Output the (X, Y) coordinate of the center of the cell containing the given text.  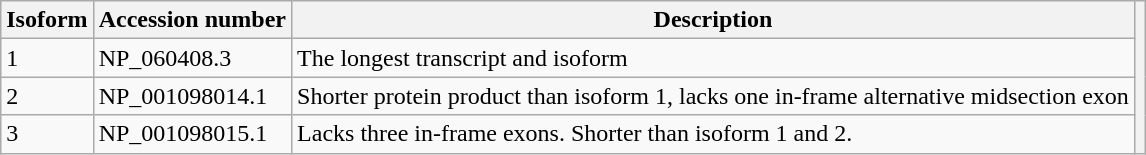
The longest transcript and isoform (714, 58)
Accession number (192, 20)
3 (47, 134)
Lacks three in-frame exons. Shorter than isoform 1 and 2. (714, 134)
NP_001098014.1 (192, 96)
NP_001098015.1 (192, 134)
2 (47, 96)
Isoform (47, 20)
1 (47, 58)
Shorter protein product than isoform 1, lacks one in-frame alternative midsection exon (714, 96)
NP_060408.3 (192, 58)
Description (714, 20)
